Find where the given text appears and provide that cell's center as (X, Y) coordinate. 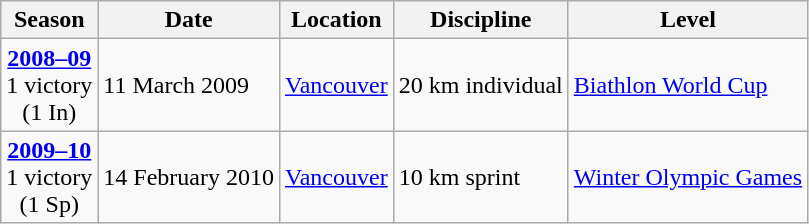
Location (337, 20)
Level (688, 20)
Discipline (480, 20)
14 February 2010 (189, 177)
2009–10 1 victory (1 Sp) (50, 177)
Date (189, 20)
11 March 2009 (189, 85)
Winter Olympic Games (688, 177)
20 km individual (480, 85)
10 km sprint (480, 177)
Season (50, 20)
2008–09 1 victory (1 In) (50, 85)
Biathlon World Cup (688, 85)
